Pinpoint the cell where the given text exists, returning its [x, y] midpoint coordinate. 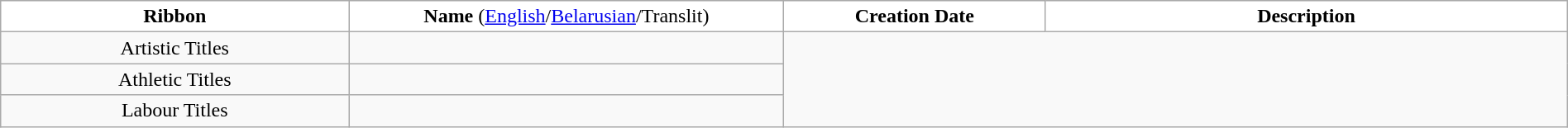
Creation Date [915, 17]
Name (English/Belarusian/Translit) [566, 17]
Athletic Titles [175, 79]
Description [1307, 17]
Ribbon [175, 17]
Artistic Titles [175, 48]
Labour Titles [175, 111]
